Output the [X, Y] coordinate of the center of the cell containing the given text.  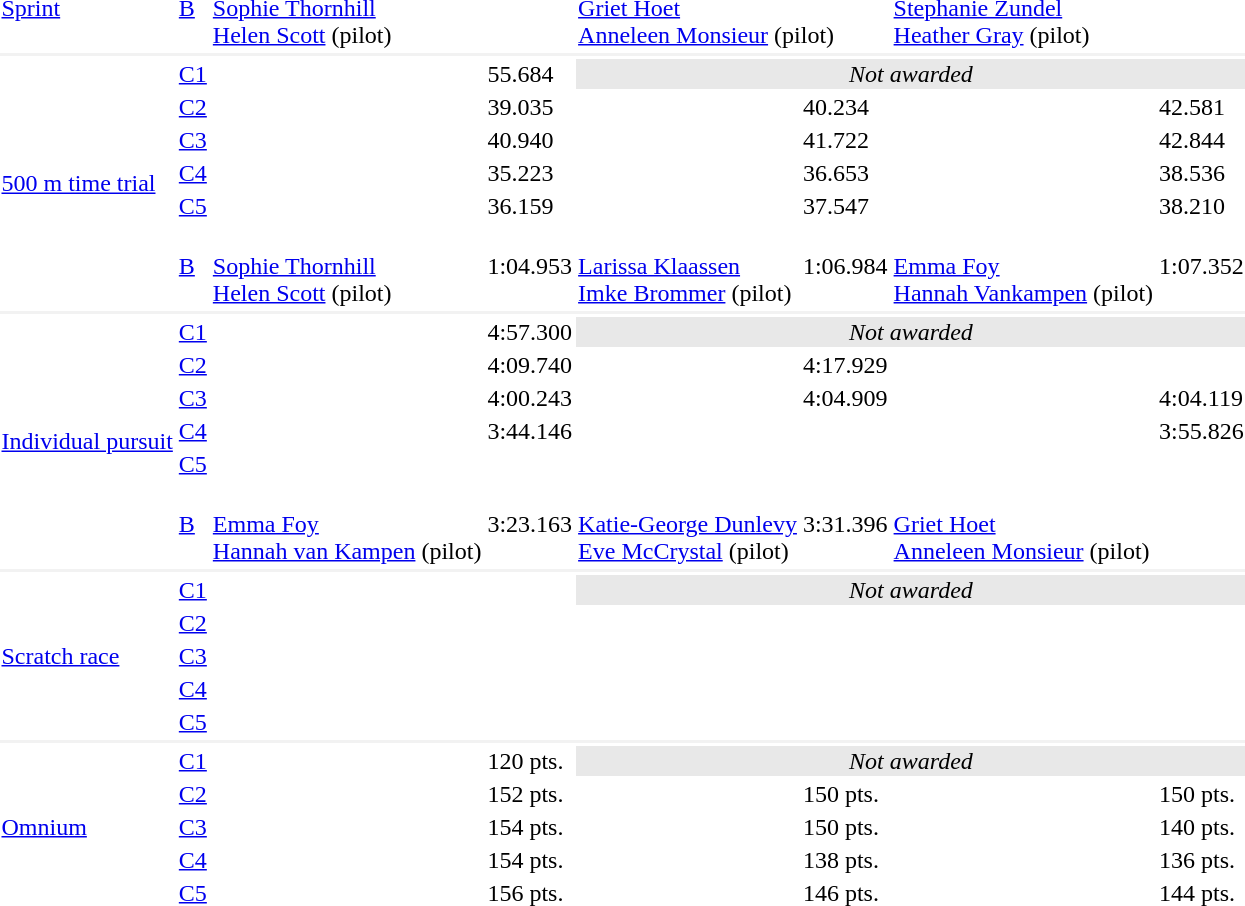
152 pts. [530, 794]
41.722 [845, 140]
120 pts. [530, 761]
1:06.984 [845, 266]
4:17.929 [845, 365]
36.653 [845, 173]
36.159 [530, 206]
4:04.909 [845, 398]
37.547 [845, 206]
4:57.300 [530, 332]
Larissa KlaassenImke Brommer (pilot) [688, 266]
4:00.243 [530, 398]
Katie-George DunlevyEve McCrystal (pilot) [688, 524]
40.234 [845, 107]
40.940 [530, 140]
Griet HoetAnneleen Monsieur (pilot) [1023, 524]
35.223 [530, 173]
Emma FoyHannah Vankampen (pilot) [1023, 266]
3:23.163 [530, 524]
Emma FoyHannah van Kampen (pilot) [347, 524]
Scratch race [87, 656]
4:09.740 [530, 365]
138 pts. [845, 860]
500 m time trial [87, 184]
55.684 [530, 74]
Sophie ThornhillHelen Scott (pilot) [347, 266]
3:31.396 [845, 524]
39.035 [530, 107]
Individual pursuit [87, 442]
1:04.953 [530, 266]
3:44.146 [530, 431]
